Capture the cell that displays the provided text and extract its (x, y) central coordinate. 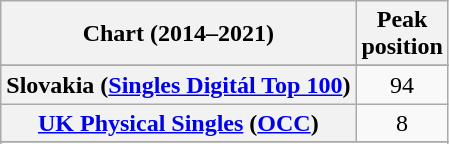
Peakposition (402, 34)
94 (402, 85)
UK Physical Singles (OCC) (178, 123)
8 (402, 123)
Slovakia (Singles Digitál Top 100) (178, 85)
Chart (2014–2021) (178, 34)
